Return (X, Y) of the center of cell containing provided text 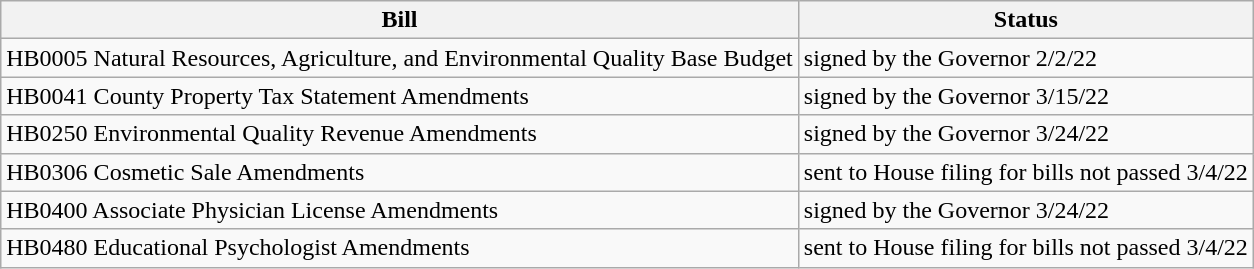
signed by the Governor 2/2/22 (1026, 58)
HB0041 County Property Tax Statement Amendments (400, 96)
HB0400 Associate Physician License Amendments (400, 210)
Status (1026, 20)
HB0005 Natural Resources, Agriculture, and Environmental Quality Base Budget (400, 58)
HB0250 Environmental Quality Revenue Amendments (400, 134)
HB0306 Cosmetic Sale Amendments (400, 172)
signed by the Governor 3/15/22 (1026, 96)
Bill (400, 20)
HB0480 Educational Psychologist Amendments (400, 248)
